Return [X, Y] of the center of cell containing provided text 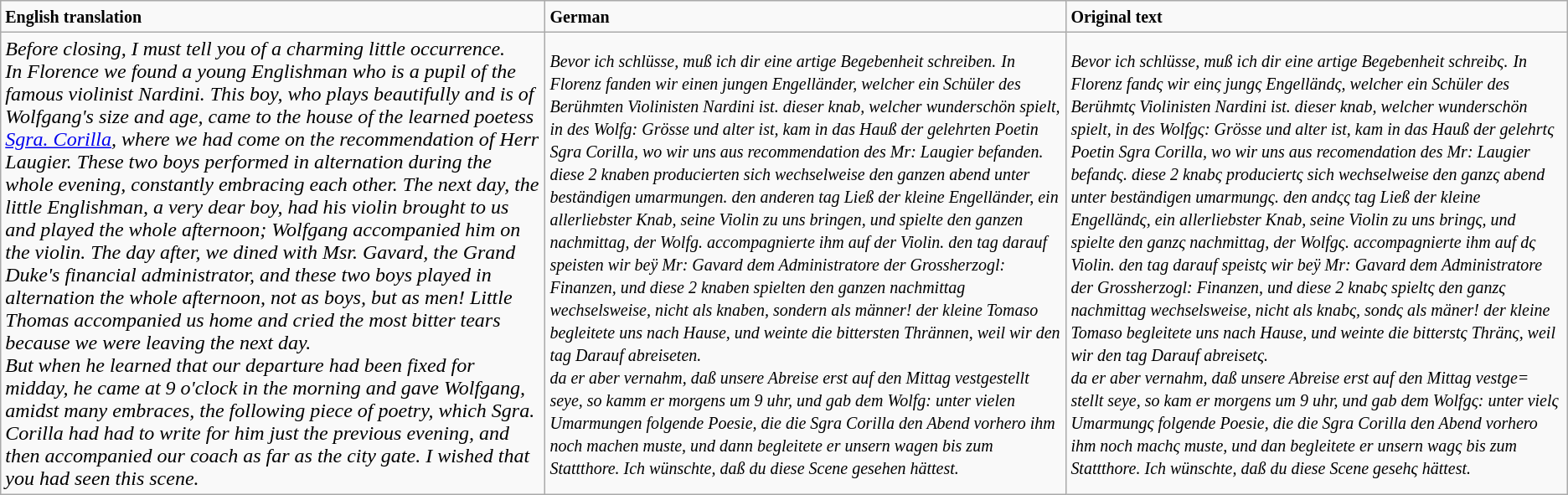
Original text [1317, 17]
German [806, 17]
English translation [273, 17]
